Output the [X, Y] coordinate of the center of the cell containing the given text.  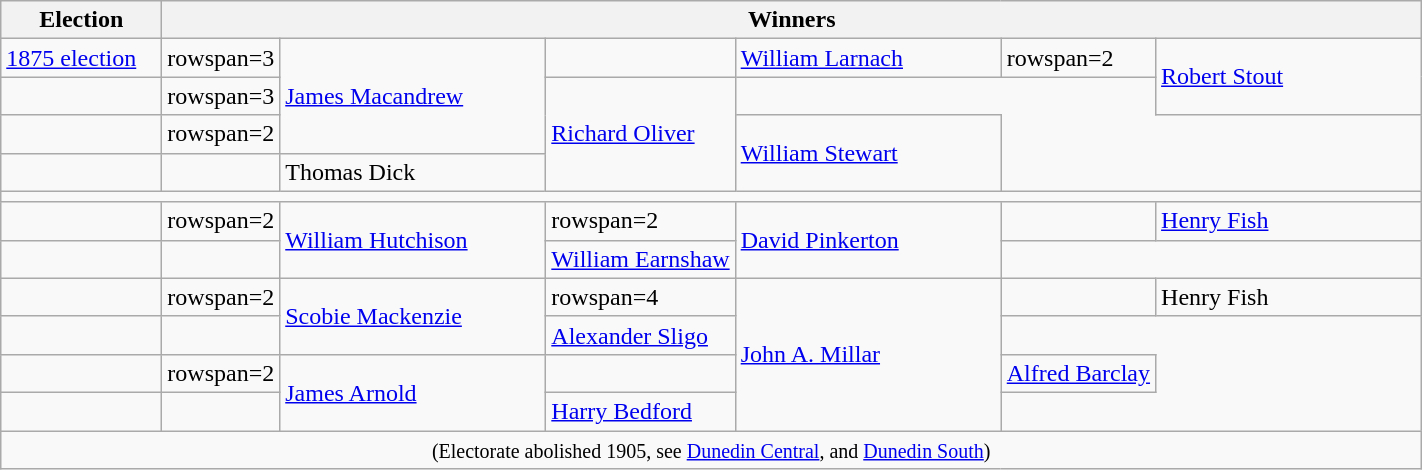
William Earnshaw [640, 259]
James Arnold [413, 392]
Robert Stout [1289, 77]
Harry Bedford [640, 411]
Thomas Dick [413, 172]
(Electorate abolished 1905, see Dunedin Central, and Dunedin South) [712, 449]
Alexander Sligo [640, 335]
rowspan=4 [640, 297]
Richard Oliver [640, 134]
1875 election [82, 58]
Scobie Mackenzie [413, 316]
William Larnach [868, 58]
Winners [792, 20]
William Hutchison [413, 240]
John A. Millar [868, 354]
James Macandrew [413, 96]
William Stewart [868, 153]
David Pinkerton [868, 240]
Alfred Barclay [1078, 373]
Election [82, 20]
